Extract the (x, y) coordinate from the center of the cell holding the provided text.  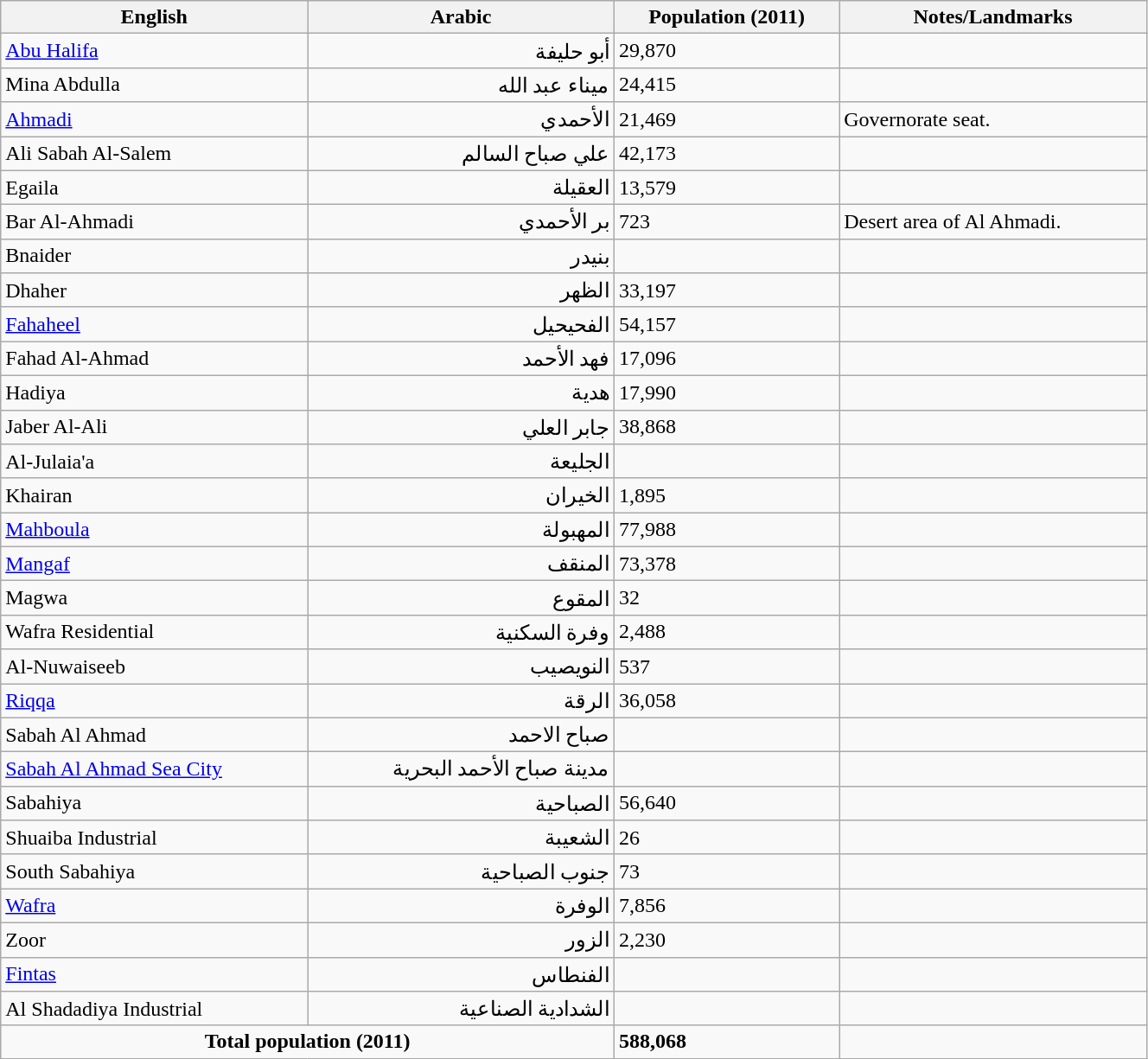
7,856 (727, 906)
مدينة صباح الأحمد البحرية (462, 769)
Khairan (154, 495)
الفنطاس (462, 974)
13,579 (727, 188)
24,415 (727, 85)
Ali Sabah Al-Salem (154, 154)
الشدادية الصناعية (462, 1009)
العقيلة (462, 188)
صباح الاحمد (462, 735)
Governorate seat. (993, 119)
Fintas (154, 974)
Jaber Al-Ali (154, 427)
Al-Nuwaiseeb (154, 667)
أبو حليفة (462, 51)
723 (727, 222)
1,895 (727, 495)
الشعيبة (462, 838)
Bnaider (154, 256)
علي صباح السالم (462, 154)
جابر العلي (462, 427)
2,488 (727, 632)
Total population (2011) (308, 1042)
26 (727, 838)
هدية (462, 392)
Magwa (154, 598)
Sabah Al Ahmad (154, 735)
Al Shadadiya Industrial (154, 1009)
الخيران (462, 495)
21,469 (727, 119)
2,230 (727, 940)
29,870 (727, 51)
Wafra (154, 906)
Notes/Landmarks (993, 17)
Al-Julaia'a (154, 462)
Arabic (462, 17)
Sabah Al Ahmad Sea City (154, 769)
77,988 (727, 530)
Sabahiya (154, 803)
الظهر (462, 290)
جنوب الصباحية (462, 871)
South Sabahiya (154, 871)
الصباحية (462, 803)
73,378 (727, 564)
الفحيحيل (462, 324)
Zoor (154, 940)
537 (727, 667)
Bar Al-Ahmadi (154, 222)
Fahaheel (154, 324)
المهبولة (462, 530)
فهد الأحمد (462, 359)
Shuaiba Industrial (154, 838)
Wafra Residential (154, 632)
56,640 (727, 803)
Ahmadi (154, 119)
17,990 (727, 392)
Mangaf (154, 564)
36,058 (727, 700)
Riqqa (154, 700)
Abu Halifa (154, 51)
بر الأحمدي (462, 222)
54,157 (727, 324)
بنيدر (462, 256)
17,096 (727, 359)
42,173 (727, 154)
Egaila (154, 188)
Fahad Al-Ahmad (154, 359)
النويصيب (462, 667)
المقوع (462, 598)
33,197 (727, 290)
73 (727, 871)
Dhaher (154, 290)
الأحمدي (462, 119)
32 (727, 598)
38,868 (727, 427)
Mina Abdulla (154, 85)
الجليعة (462, 462)
المنقف (462, 564)
وفرة السكنية (462, 632)
الزور (462, 940)
ميناء عبد الله (462, 85)
English (154, 17)
Desert area of Al Ahmadi. (993, 222)
Mahboula (154, 530)
Hadiya (154, 392)
588,068 (727, 1042)
Population (2011) (727, 17)
الوفرة (462, 906)
الرقة (462, 700)
